Pinpoint the cell where the given text exists, returning its (X, Y) midpoint coordinate. 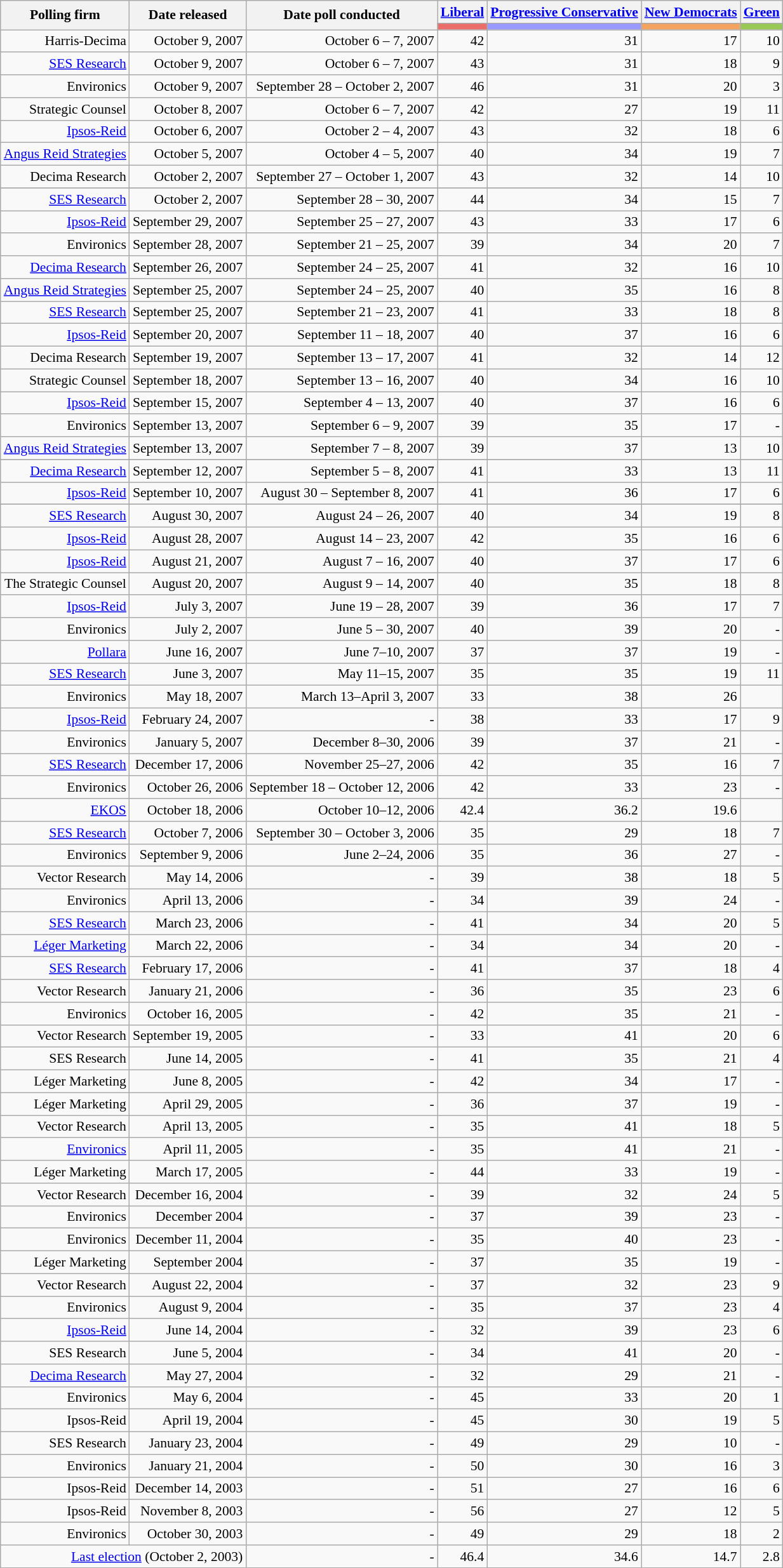
October 5, 2007 (188, 154)
March 22, 2006 (188, 946)
March 23, 2006 (188, 923)
August 20, 2007 (188, 584)
Polling firm (65, 15)
September 20, 2007 (188, 335)
September 4 – 13, 2007 (342, 403)
August 21, 2007 (188, 561)
October 10–12, 2006 (342, 810)
August 14 – 23, 2007 (342, 539)
August 22, 2004 (188, 1285)
2.8 (762, 1557)
September 13 – 16, 2007 (342, 380)
Last election (October 2, 2003) (123, 1557)
June 7–10, 2007 (342, 652)
September 19, 2005 (188, 1036)
50 (462, 1466)
June 16, 2007 (188, 652)
June 14, 2004 (188, 1331)
September 12, 2007 (188, 471)
December 16, 2004 (188, 1195)
June 14, 2005 (188, 1059)
September 21 – 23, 2007 (342, 312)
September 28, 2007 (188, 245)
September 9, 2006 (188, 855)
26 (691, 697)
The Strategic Counsel (65, 584)
December 11, 2004 (188, 1240)
April 13, 2006 (188, 901)
August 9, 2004 (188, 1308)
Date released (188, 15)
February 24, 2007 (188, 720)
September 18, 2007 (188, 380)
September 11 – 18, 2007 (342, 335)
October 4 – 5, 2007 (342, 154)
September 2004 (188, 1263)
March 13–April 3, 2007 (342, 697)
October 18, 2006 (188, 810)
May 6, 2004 (188, 1398)
May 14, 2006 (188, 878)
September 28 – 30, 2007 (342, 199)
March 17, 2005 (188, 1172)
September 6 – 9, 2007 (342, 426)
September 21 – 25, 2007 (342, 245)
September 19, 2007 (188, 358)
August 7 – 16, 2007 (342, 561)
September 28 – October 2, 2007 (342, 86)
April 19, 2004 (188, 1421)
December 2004 (188, 1217)
December 8–30, 2006 (342, 742)
September 25 – 27, 2007 (342, 222)
56 (462, 1512)
October 30, 2003 (188, 1534)
Liberal (462, 12)
June 5 – 30, 2007 (342, 629)
June 3, 2007 (188, 674)
42.4 (462, 810)
May 27, 2004 (188, 1376)
April 11, 2005 (188, 1150)
August 30 – September 8, 2007 (342, 493)
October 6, 2007 (188, 131)
September 27 – October 1, 2007 (342, 177)
July 2, 2007 (188, 629)
June 2–24, 2006 (342, 855)
19.6 (691, 810)
September 18 – October 12, 2006 (342, 788)
August 30, 2007 (188, 516)
September 13 – 17, 2007 (342, 358)
1 (762, 1398)
15 (691, 199)
September 10, 2007 (188, 493)
January 21, 2004 (188, 1466)
September 7 – 8, 2007 (342, 448)
14.7 (691, 1557)
September 29, 2007 (188, 222)
36.2 (564, 810)
34.6 (564, 1557)
2 (762, 1534)
June 8, 2005 (188, 1082)
Progressive Conservative (564, 12)
New Democrats (691, 12)
October 7, 2006 (188, 833)
December 17, 2006 (188, 765)
May 18, 2007 (188, 697)
October 8, 2007 (188, 109)
October 26, 2006 (188, 788)
October 16, 2005 (188, 1014)
June 19 – 28, 2007 (342, 607)
June 5, 2004 (188, 1353)
August 28, 2007 (188, 539)
Pollara (65, 652)
September 26, 2007 (188, 267)
April 13, 2005 (188, 1127)
November 25–27, 2006 (342, 765)
January 5, 2007 (188, 742)
September 30 – October 3, 2006 (342, 833)
May 11–15, 2007 (342, 674)
46.4 (462, 1557)
October 2 – 4, 2007 (342, 131)
September 15, 2007 (188, 403)
Green (762, 12)
EKOS (65, 810)
August 9 – 14, 2007 (342, 584)
August 24 – 26, 2007 (342, 516)
January 23, 2004 (188, 1444)
Harris-Decima (65, 41)
Date poll conducted (342, 15)
February 17, 2006 (188, 969)
January 21, 2006 (188, 991)
51 (462, 1489)
September 5 – 8, 2007 (342, 471)
July 3, 2007 (188, 607)
November 8, 2003 (188, 1512)
April 29, 2005 (188, 1104)
December 14, 2003 (188, 1489)
46 (462, 86)
